From the cell containing the given text, extract its center point as (x, y) coordinate. 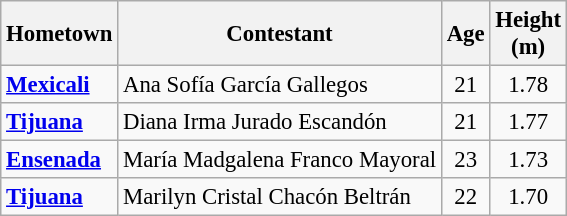
1.73 (528, 160)
Marilyn Cristal Chacón Beltrán (280, 197)
Ensenada (60, 160)
Diana Irma Jurado Escandón (280, 122)
1.77 (528, 122)
María Madgalena Franco Mayoral (280, 160)
Height (m) (528, 34)
Ana Sofía García Gallegos (280, 85)
1.78 (528, 85)
23 (466, 160)
Hometown (60, 34)
Contestant (280, 34)
Mexicali (60, 85)
1.70 (528, 197)
Age (466, 34)
22 (466, 197)
